Return (x, y) of the center of cell containing provided text 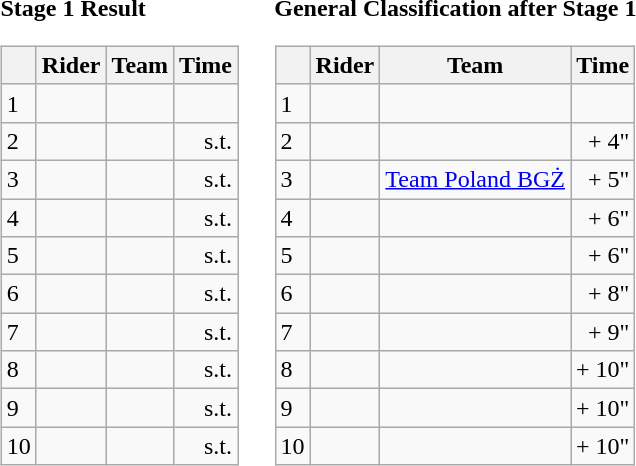
Team Poland BGŻ (476, 179)
+ 8" (602, 294)
+ 9" (602, 332)
+ 4" (602, 141)
+ 5" (602, 179)
